Return (x, y) of the center of cell containing provided text 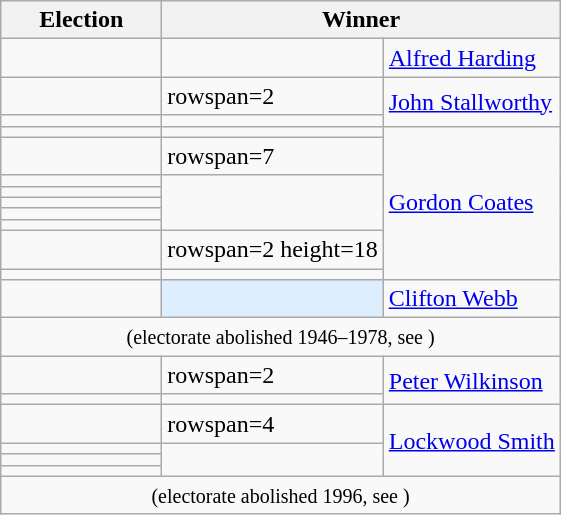
(electorate abolished 1996, see ) (281, 495)
rowspan=2 height=18 (272, 249)
Lockwood Smith (472, 440)
Winner (362, 20)
Gordon Coates (472, 203)
(electorate abolished 1946–1978, see ) (281, 337)
John Stallworthy (472, 102)
Election (82, 20)
rowspan=4 (272, 424)
Alfred Harding (472, 58)
Clifton Webb (472, 299)
rowspan=7 (272, 156)
Peter Wilkinson (472, 380)
